Search for the cell housing the specified text and yield its (X, Y) center coordinate. 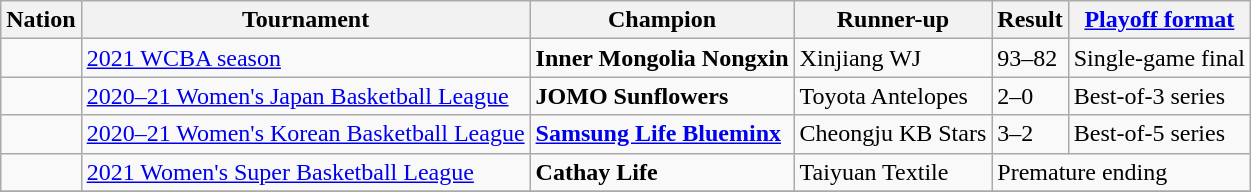
Inner Mongolia Nongxin (662, 58)
2020–21 Women's Japan Basketball League (306, 96)
Best-of-3 series (1159, 96)
2020–21 Women's Korean Basketball League (306, 134)
Cheongju KB Stars (893, 134)
Samsung Life Blueminx (662, 134)
Cathay Life (662, 172)
Xinjiang WJ (893, 58)
JOMO Sunflowers (662, 96)
2021 WCBA season (306, 58)
93–82 (1030, 58)
Single-game final (1159, 58)
Best-of-5 series (1159, 134)
Premature ending (1122, 172)
Tournament (306, 20)
Result (1030, 20)
2–0 (1030, 96)
2021 Women's Super Basketball League (306, 172)
Taiyuan Textile (893, 172)
Runner-up (893, 20)
Playoff format (1159, 20)
Nation (41, 20)
Toyota Antelopes (893, 96)
Champion (662, 20)
3–2 (1030, 134)
